Extract the [X, Y] coordinate from the center of the cell holding the provided text.  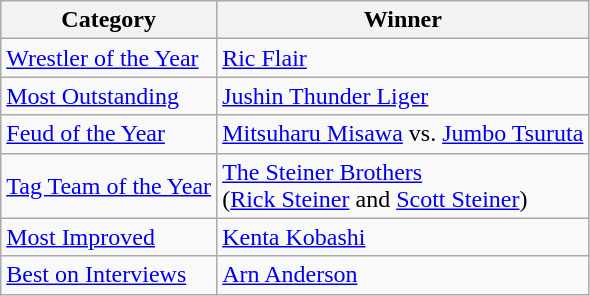
Ric Flair [403, 58]
Jushin Thunder Liger [403, 96]
Best on Interviews [109, 275]
Most Outstanding [109, 96]
Feud of the Year [109, 134]
Kenta Kobashi [403, 237]
Wrestler of the Year [109, 58]
Category [109, 20]
Most Improved [109, 237]
Winner [403, 20]
Arn Anderson [403, 275]
The Steiner Brothers(Rick Steiner and Scott Steiner) [403, 186]
Tag Team of the Year [109, 186]
Mitsuharu Misawa vs. Jumbo Tsuruta [403, 134]
